From the cell containing the given text, extract its center point as (X, Y) coordinate. 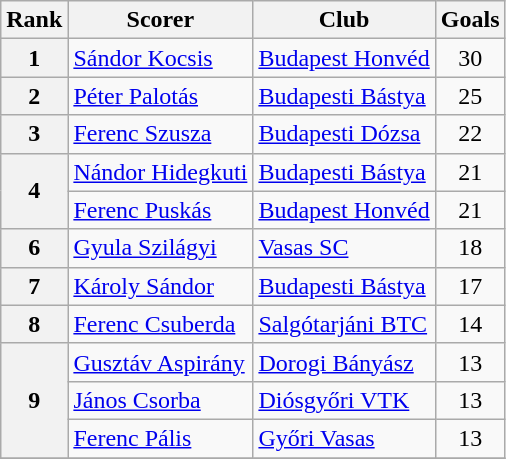
Rank (34, 20)
8 (34, 324)
Ferenc Puskás (160, 210)
Gusztáv Aspirány (160, 362)
Sándor Kocsis (160, 58)
4 (34, 191)
Gyula Szilágyi (160, 248)
25 (470, 96)
Károly Sándor (160, 286)
18 (470, 248)
Győri Vasas (344, 438)
Péter Palotás (160, 96)
14 (470, 324)
Club (344, 20)
Ferenc Csuberda (160, 324)
30 (470, 58)
Dorogi Bányász (344, 362)
9 (34, 400)
6 (34, 248)
Budapesti Dózsa (344, 134)
Diósgyőri VTK (344, 400)
3 (34, 134)
Nándor Hidegkuti (160, 172)
Goals (470, 20)
Ferenc Pális (160, 438)
7 (34, 286)
22 (470, 134)
Salgótarjáni BTC (344, 324)
Scorer (160, 20)
Vasas SC (344, 248)
1 (34, 58)
János Csorba (160, 400)
17 (470, 286)
Ferenc Szusza (160, 134)
2 (34, 96)
